Return the [X, Y] coordinate for the center point of the cell that contains the specified text.  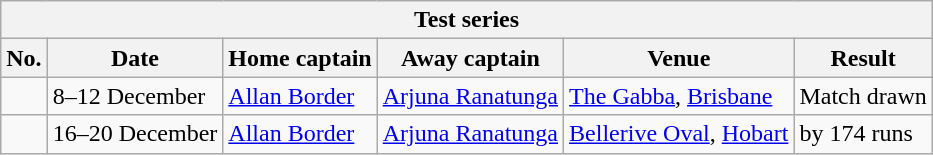
Date [135, 58]
Test series [467, 20]
Match drawn [863, 96]
Home captain [300, 58]
No. [24, 58]
16–20 December [135, 134]
Bellerive Oval, Hobart [679, 134]
Venue [679, 58]
by 174 runs [863, 134]
Result [863, 58]
Away captain [470, 58]
8–12 December [135, 96]
The Gabba, Brisbane [679, 96]
